Pinpoint the cell where the given text exists, returning its [x, y] midpoint coordinate. 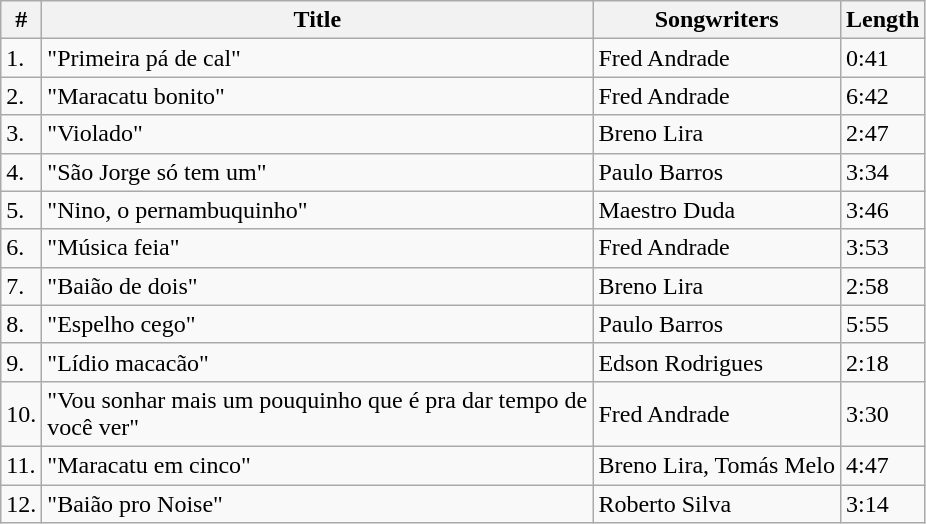
# [22, 20]
5. [22, 210]
2:47 [882, 134]
2. [22, 96]
"Baião pro Noise" [318, 503]
Edson Rodrigues [717, 362]
1. [22, 58]
6. [22, 248]
"Maracatu bonito" [318, 96]
Title [318, 20]
Maestro Duda [717, 210]
"Violado" [318, 134]
2:18 [882, 362]
3:14 [882, 503]
Roberto Silva [717, 503]
4:47 [882, 465]
3:34 [882, 172]
4. [22, 172]
"Nino, o pernambuquinho" [318, 210]
"Vou sonhar mais um pouquinho que é pra dar tempo de você ver" [318, 414]
3. [22, 134]
3:30 [882, 414]
12. [22, 503]
"São Jorge só tem um" [318, 172]
6:42 [882, 96]
3:53 [882, 248]
3:46 [882, 210]
0:41 [882, 58]
Breno Lira, Tomás Melo [717, 465]
Length [882, 20]
2:58 [882, 286]
"Primeira pá de cal" [318, 58]
"Música feia" [318, 248]
"Baião de dois" [318, 286]
"Espelho cego" [318, 324]
"Maracatu em cinco" [318, 465]
Songwriters [717, 20]
"Lídio macacão" [318, 362]
10. [22, 414]
5:55 [882, 324]
7. [22, 286]
8. [22, 324]
11. [22, 465]
9. [22, 362]
